Pinpoint the cell where the given text exists, returning its (x, y) midpoint coordinate. 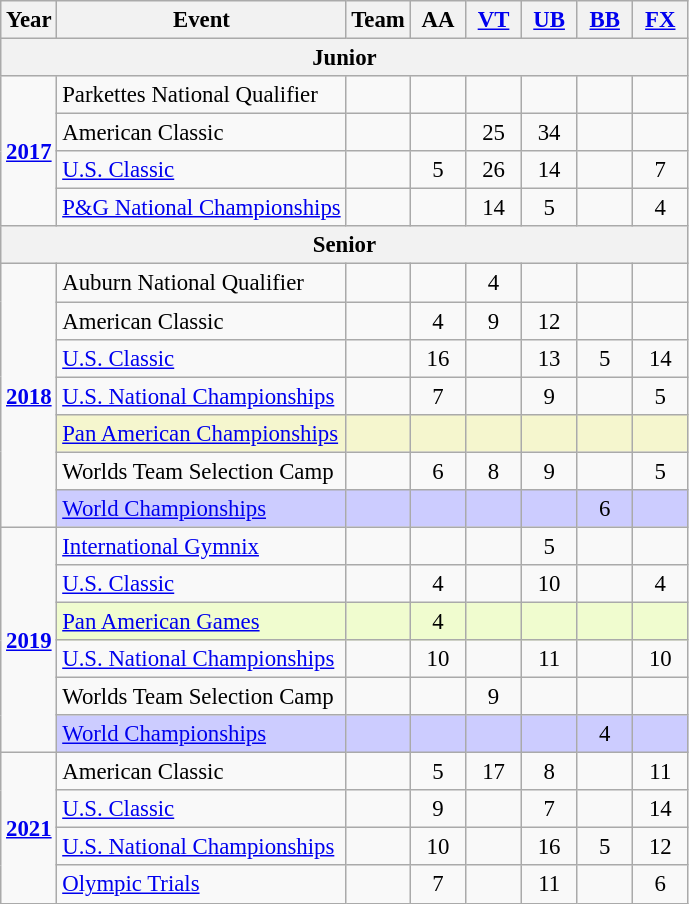
2018 (29, 396)
VT (494, 20)
Year (29, 20)
26 (494, 170)
Event (202, 20)
AA (438, 20)
Parkettes National Qualifier (202, 95)
Olympic Trials (202, 885)
34 (549, 133)
Senior (344, 245)
FX (661, 20)
Pan American Championships (202, 433)
Auburn National Qualifier (202, 283)
2019 (29, 640)
Junior (344, 58)
BB (605, 20)
17 (494, 772)
International Gymnix (202, 546)
2017 (29, 151)
P&G National Championships (202, 208)
Pan American Games (202, 621)
13 (549, 358)
2021 (29, 828)
25 (494, 133)
UB (549, 20)
Team (378, 20)
